Output the (X, Y) coordinate of the center of the cell containing the given text.  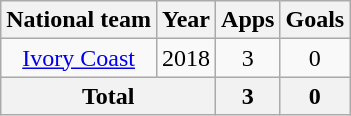
National team (79, 20)
2018 (186, 58)
Ivory Coast (79, 58)
Total (108, 96)
Goals (315, 20)
Year (186, 20)
Apps (248, 20)
